Search for the cell housing the specified text and yield its (x, y) center coordinate. 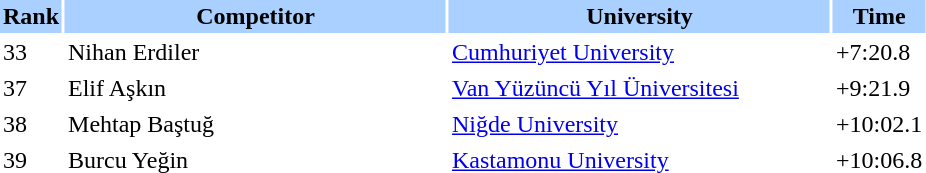
Rank (31, 16)
Mehtap Baştuğ (256, 124)
37 (31, 88)
Elif Aşkın (256, 88)
Cumhuriyet University (640, 52)
+10:02.1 (879, 124)
Competitor (256, 16)
Niğde University (640, 124)
+9:21.9 (879, 88)
33 (31, 52)
Van Yüzüncü Yıl Üniversitesi (640, 88)
Nihan Erdiler (256, 52)
University (640, 16)
38 (31, 124)
Time (879, 16)
+7:20.8 (879, 52)
